Pinpoint the cell where the given text exists, returning its [x, y] midpoint coordinate. 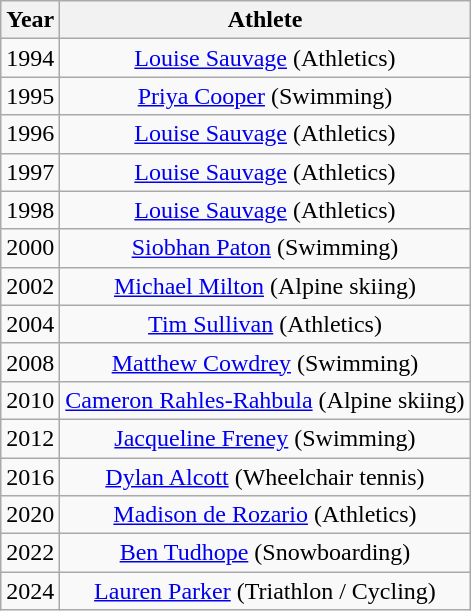
Athlete [265, 20]
Dylan Alcott (Wheelchair tennis) [265, 477]
Jacqueline Freney (Swimming) [265, 438]
2008 [30, 362]
1994 [30, 58]
Priya Cooper (Swimming) [265, 96]
2020 [30, 515]
2004 [30, 324]
2016 [30, 477]
1997 [30, 172]
2002 [30, 286]
Ben Tudhope (Snowboarding) [265, 553]
2022 [30, 553]
2010 [30, 400]
Matthew Cowdrey (Swimming) [265, 362]
Madison de Rozario (Athletics) [265, 515]
1995 [30, 96]
2024 [30, 591]
2012 [30, 438]
Michael Milton (Alpine skiing) [265, 286]
Tim Sullivan (Athletics) [265, 324]
Cameron Rahles-Rahbula (Alpine skiing) [265, 400]
2000 [30, 248]
Siobhan Paton (Swimming) [265, 248]
Lauren Parker (Triathlon / Cycling) [265, 591]
1996 [30, 134]
Year [30, 20]
1998 [30, 210]
